Find where the given text appears and provide that cell's center as [x, y] coordinate. 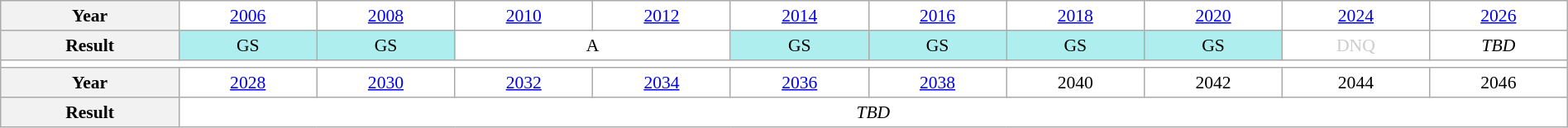
2008 [385, 16]
2020 [1214, 16]
DNQ [1355, 45]
2012 [662, 16]
2044 [1355, 83]
2042 [1214, 83]
2046 [1499, 83]
2040 [1075, 83]
2032 [524, 83]
2034 [662, 83]
2018 [1075, 16]
2014 [799, 16]
2024 [1355, 16]
2028 [248, 83]
2038 [938, 83]
A [593, 45]
2026 [1499, 16]
2010 [524, 16]
2036 [799, 83]
2006 [248, 16]
2030 [385, 83]
2016 [938, 16]
